Pinpoint the cell where the given text exists, returning its [x, y] midpoint coordinate. 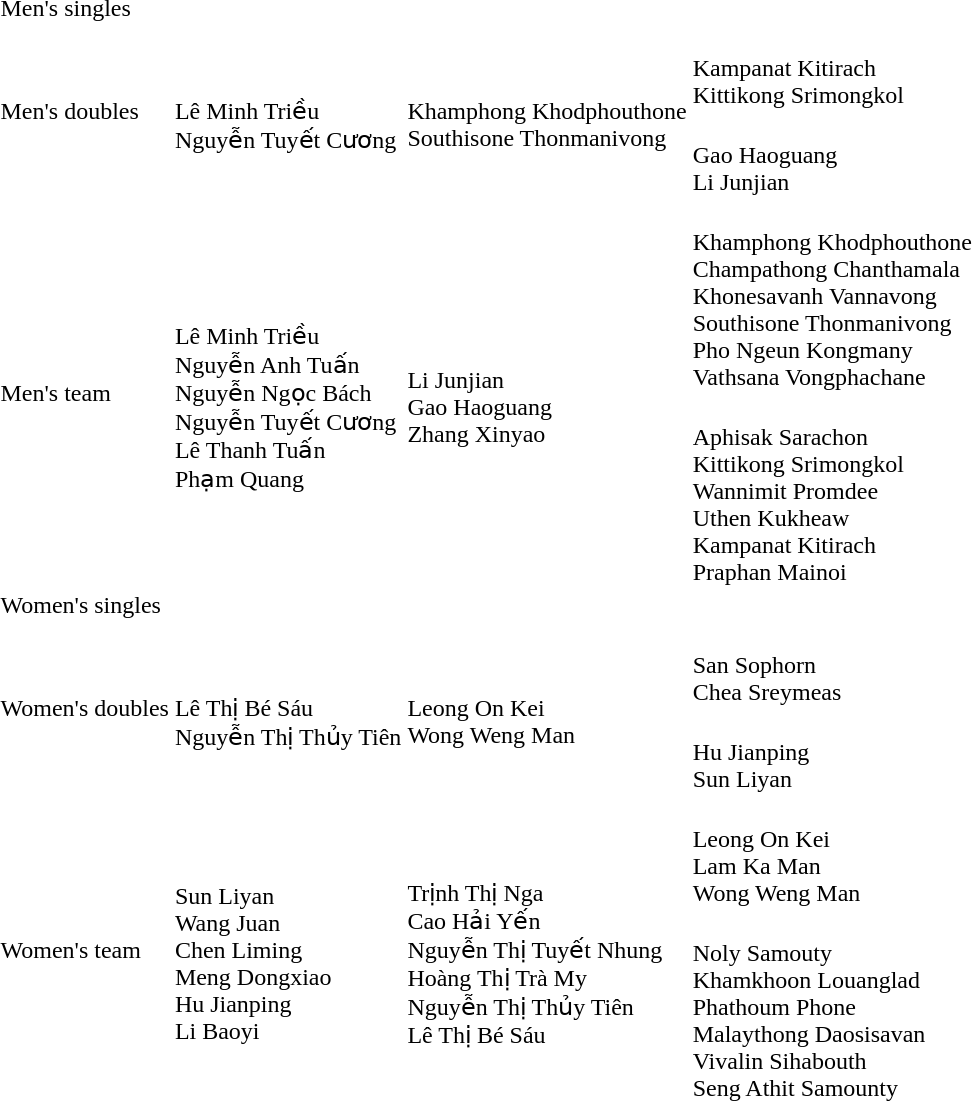
Lê Minh TriềuNguyễn Tuyết Cương [288, 112]
Khamphong KhodphouthoneSouthisone Thonmanivong [547, 112]
Li JunjianGao HaoguangZhang Xinyao [547, 394]
Lê Minh TriềuNguyễn Anh TuấnNguyễn Ngọc BáchNguyễn Tuyết CươngLê Thanh TuấnPhạm Quang [288, 394]
Lê Thị Bé SáuNguyễn Thị Thủy Tiên [288, 708]
Leong On KeiWong Weng Man [547, 708]
